Detect which cell encompasses the target text, then output its (x, y) center coordinate. 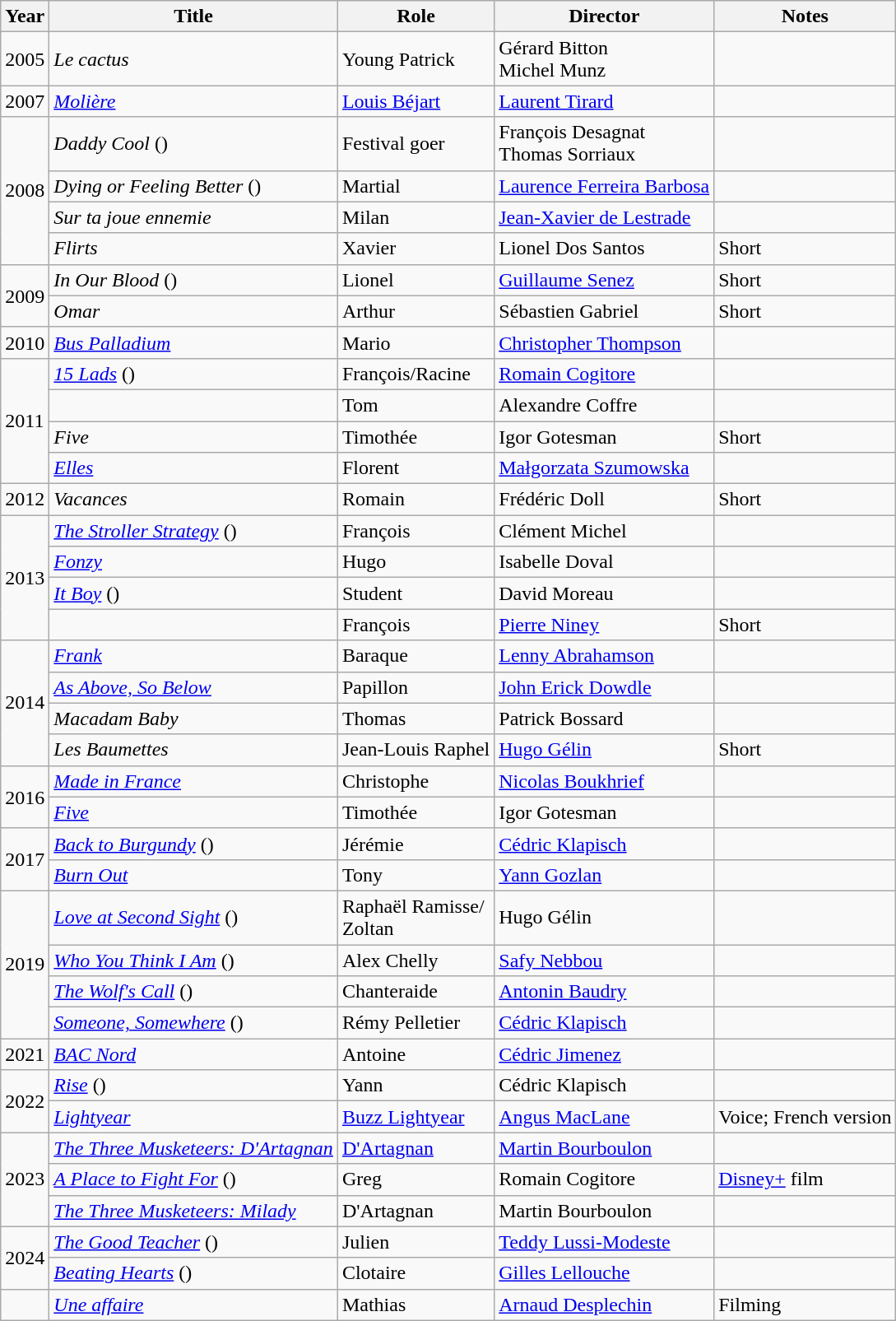
Angus MacLane (604, 1117)
Patrick Bossard (604, 719)
A Place to Fight For () (194, 1179)
Disney+ film (805, 1179)
Yann Gozlan (604, 875)
Les Baumettes (194, 750)
Made in France (194, 781)
Arthur (416, 311)
2014 (25, 703)
Festival goer (416, 143)
Une affaire (194, 1305)
Baraque (416, 656)
2009 (25, 295)
In Our Blood () (194, 280)
Lenny Abrahamson (604, 656)
Milan (416, 217)
Young Patrick (416, 59)
Arnaud Desplechin (604, 1305)
2007 (25, 101)
Lightyear (194, 1117)
Christopher Thompson (604, 342)
John Erick Dowdle (604, 687)
2012 (25, 500)
Rémy Pelletier (416, 1023)
2013 (25, 578)
The Three Musketeers: Milady (194, 1211)
Buzz Lightyear (416, 1117)
Louis Béjart (416, 101)
Christophe (416, 781)
Jean-Xavier de Lestrade (604, 217)
Gilles Lellouche (604, 1273)
2024 (25, 1258)
Bus Palladium (194, 342)
Vacances (194, 500)
2016 (25, 797)
Le cactus (194, 59)
Romain (416, 500)
Molière (194, 101)
The Wolf's Call () (194, 992)
Yann (416, 1086)
Flirts (194, 249)
Clotaire (416, 1273)
Safy Nebbou (604, 961)
Antoine (416, 1054)
Macadam Baby (194, 719)
2017 (25, 859)
Lionel Dos Santos (604, 249)
Pierre Niney (604, 625)
François/Racine (416, 374)
2010 (25, 342)
Papillon (416, 687)
The Three Musketeers: D'Artagnan (194, 1148)
The Good Teacher () (194, 1242)
Teddy Lussi-Modeste (604, 1242)
Gérard BittonMichel Munz (604, 59)
Małgorzata Szumowska (604, 468)
2023 (25, 1179)
Tom (416, 405)
Raphaël Ramisse/Zoltan (416, 917)
Student (416, 593)
Thomas (416, 719)
François DesagnatThomas Sorriaux (604, 143)
15 Lads () (194, 374)
2011 (25, 421)
Guillaume Senez (604, 280)
Julien (416, 1242)
Martial (416, 186)
Someone, Somewhere () (194, 1023)
Frank (194, 656)
Fonzy (194, 562)
Voice; French version (805, 1117)
Hugo (416, 562)
Burn Out (194, 875)
Laurent Tirard (604, 101)
Sébastien Gabriel (604, 311)
2021 (25, 1054)
Filming (805, 1305)
Beating Hearts () (194, 1273)
Clément Michel (604, 531)
Omar (194, 311)
Elles (194, 468)
Alex Chelly (416, 961)
2022 (25, 1101)
The Stroller Strategy () (194, 531)
Isabelle Doval (604, 562)
Nicolas Boukhrief (604, 781)
Mario (416, 342)
Lionel (416, 280)
Frédéric Doll (604, 500)
Love at Second Sight () (194, 917)
Alexandre Coffre (604, 405)
Dying or Feeling Better () (194, 186)
Xavier (416, 249)
Daddy Cool () (194, 143)
Director (604, 16)
David Moreau (604, 593)
Florent (416, 468)
Cédric Jimenez (604, 1054)
As Above, So Below (194, 687)
Rise () (194, 1086)
Jean-Louis Raphel (416, 750)
2005 (25, 59)
Tony (416, 875)
Title (194, 16)
Greg (416, 1179)
Mathias (416, 1305)
Jérémie (416, 844)
Laurence Ferreira Barbosa (604, 186)
It Boy () (194, 593)
Notes (805, 16)
BAC Nord (194, 1054)
2019 (25, 965)
Sur ta joue ennemie (194, 217)
Antonin Baudry (604, 992)
Chanteraide (416, 992)
2008 (25, 191)
Who You Think I Am () (194, 961)
Year (25, 16)
Back to Burgundy () (194, 844)
Role (416, 16)
